Return the [x, y] coordinate for the center point of the cell that contains the specified text.  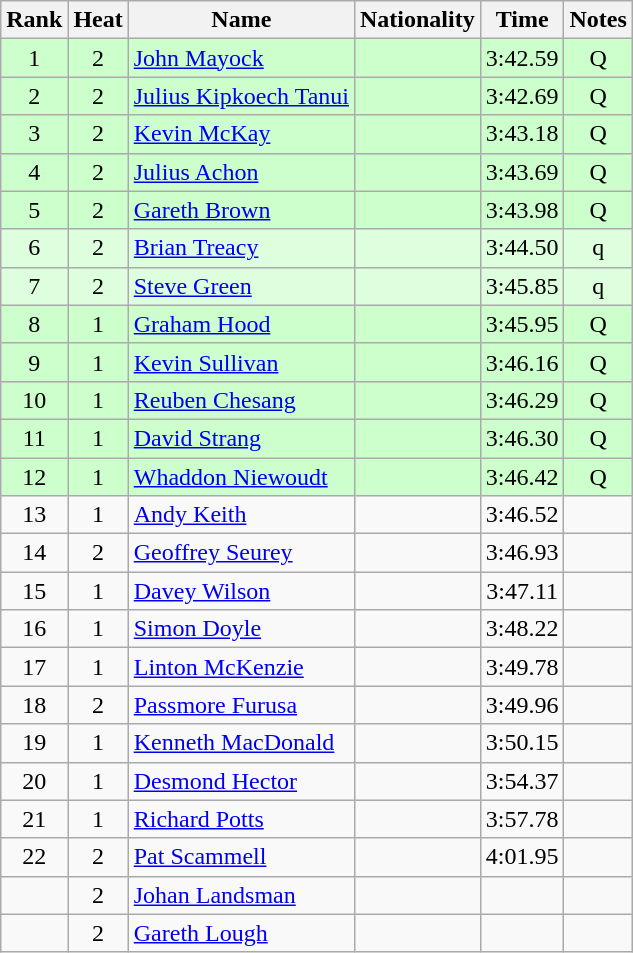
Julius Achon [241, 172]
3:45.85 [522, 286]
4:01.95 [522, 857]
10 [34, 400]
3 [34, 134]
6 [34, 248]
3:42.69 [522, 96]
Reuben Chesang [241, 400]
3:46.16 [522, 362]
Steve Green [241, 286]
Name [241, 20]
3:43.98 [522, 210]
Time [522, 20]
17 [34, 667]
13 [34, 515]
3:46.29 [522, 400]
Notes [598, 20]
3:57.78 [522, 819]
21 [34, 819]
Kevin Sullivan [241, 362]
Passmore Furusa [241, 705]
Whaddon Niewoudt [241, 477]
Johan Landsman [241, 895]
John Mayock [241, 58]
Kenneth MacDonald [241, 743]
16 [34, 629]
Simon Doyle [241, 629]
3:49.78 [522, 667]
Richard Potts [241, 819]
Nationality [417, 20]
3:46.52 [522, 515]
Desmond Hector [241, 781]
22 [34, 857]
3:44.50 [522, 248]
3:49.96 [522, 705]
Geoffrey Seurey [241, 553]
4 [34, 172]
5 [34, 210]
3:48.22 [522, 629]
19 [34, 743]
18 [34, 705]
Gareth Lough [241, 933]
Pat Scammell [241, 857]
David Strang [241, 438]
3:43.18 [522, 134]
Linton McKenzie [241, 667]
3:45.95 [522, 324]
3:46.93 [522, 553]
3:42.59 [522, 58]
Kevin McKay [241, 134]
11 [34, 438]
20 [34, 781]
3:47.11 [522, 591]
Davey Wilson [241, 591]
3:50.15 [522, 743]
12 [34, 477]
14 [34, 553]
7 [34, 286]
Brian Treacy [241, 248]
3:46.42 [522, 477]
8 [34, 324]
3:54.37 [522, 781]
Heat [98, 20]
Julius Kipkoech Tanui [241, 96]
15 [34, 591]
3:43.69 [522, 172]
Rank [34, 20]
Graham Hood [241, 324]
9 [34, 362]
Andy Keith [241, 515]
3:46.30 [522, 438]
Gareth Brown [241, 210]
